Find where the given text appears and provide that cell's center as [X, Y] coordinate. 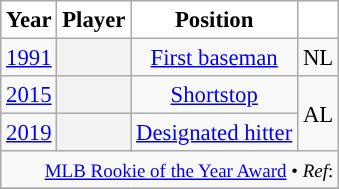
First baseman [214, 58]
Player [94, 20]
MLB Rookie of the Year Award • Ref: [170, 170]
Designated hitter [214, 133]
Shortstop [214, 95]
2019 [29, 133]
1991 [29, 58]
AL [318, 114]
NL [318, 58]
Year [29, 20]
Position [214, 20]
2015 [29, 95]
